Return the (X, Y) coordinate for the center point of the cell that contains the specified text.  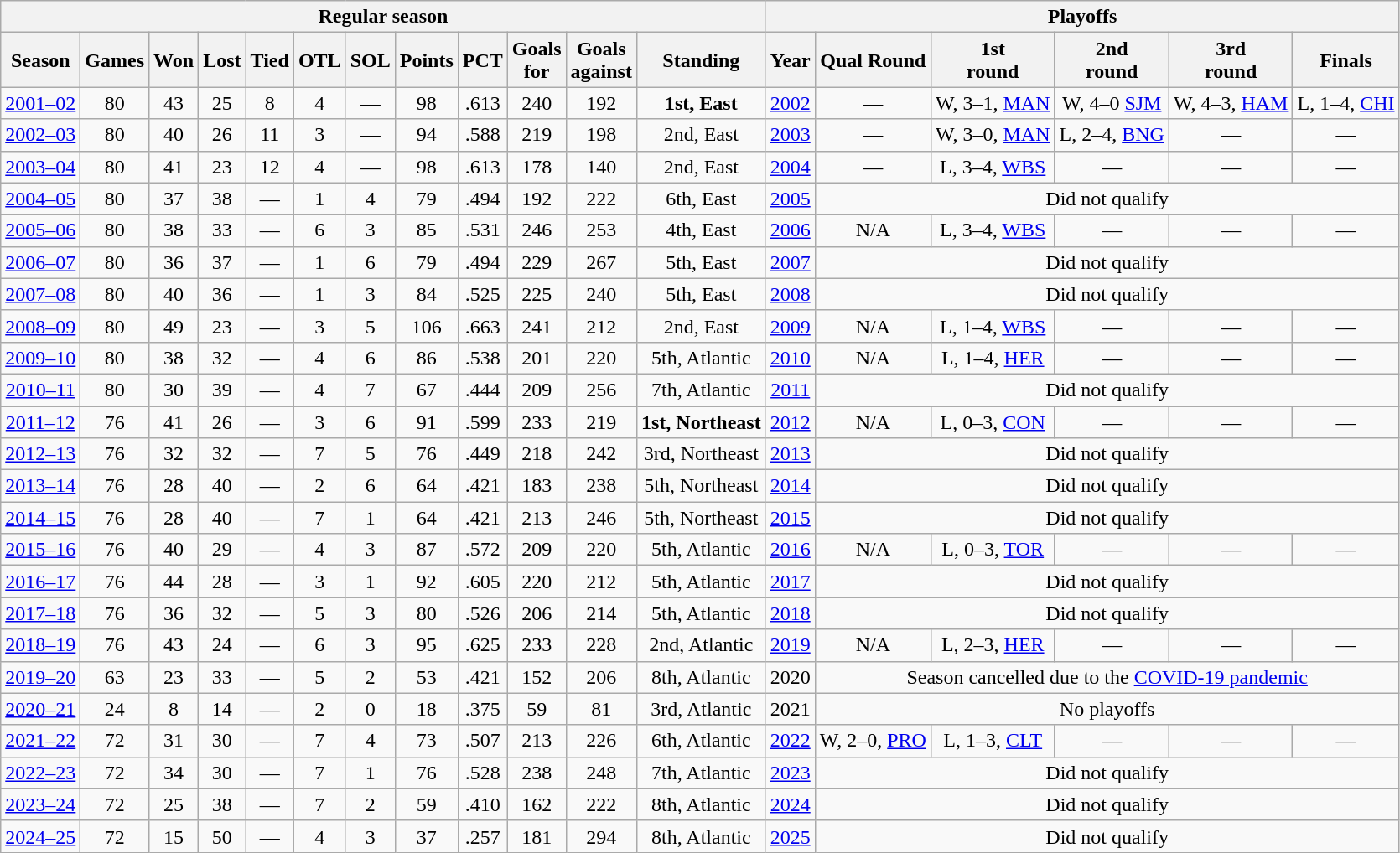
Won (174, 60)
241 (537, 326)
.449 (483, 454)
218 (537, 454)
Goalsfor (537, 60)
2005–06 (40, 230)
2008 (790, 294)
2nd, Atlantic (701, 645)
181 (537, 836)
253 (601, 230)
Year (790, 60)
2024–25 (40, 836)
2004 (790, 167)
2009 (790, 326)
W, 3–1, MAN (993, 103)
PCT (483, 60)
W, 4–0 SJM (1112, 103)
3rd, Northeast (701, 454)
2002–03 (40, 135)
L, 1–4, CHI (1346, 103)
94 (426, 135)
1stround (993, 60)
Playoffs (1082, 17)
106 (426, 326)
Points (426, 60)
18 (426, 709)
2018–19 (40, 645)
6th, Atlantic (701, 741)
242 (601, 454)
2022–23 (40, 773)
152 (537, 677)
267 (601, 262)
2005 (790, 199)
.375 (483, 709)
.444 (483, 390)
201 (537, 358)
3rd, Atlantic (701, 709)
.572 (483, 550)
2012 (790, 421)
2013–14 (40, 486)
84 (426, 294)
.410 (483, 804)
3rdround (1231, 60)
2007–08 (40, 294)
Season cancelled due to the COVID-19 pandemic (1107, 677)
2ndround (1112, 60)
225 (537, 294)
12 (270, 167)
228 (601, 645)
.588 (483, 135)
L, 1–4, WBS (993, 326)
.528 (483, 773)
0 (371, 709)
2012–13 (40, 454)
Standing (701, 60)
OTL (319, 60)
178 (537, 167)
.525 (483, 294)
14 (222, 709)
214 (601, 613)
2007 (790, 262)
39 (222, 390)
2003 (790, 135)
91 (426, 421)
87 (426, 550)
256 (601, 390)
2020 (790, 677)
2019–20 (40, 677)
Season (40, 60)
44 (174, 582)
2024 (790, 804)
162 (537, 804)
2002 (790, 103)
Goalsagainst (601, 60)
11 (270, 135)
L, 2–4, BNG (1112, 135)
W, 2–0, PRO (873, 741)
4th, East (701, 230)
.599 (483, 421)
.531 (483, 230)
Qual Round (873, 60)
294 (601, 836)
2014–15 (40, 518)
L, 1–3, CLT (993, 741)
2001–02 (40, 103)
73 (426, 741)
229 (537, 262)
2014 (790, 486)
2013 (790, 454)
L, 0–3, TOR (993, 550)
248 (601, 773)
31 (174, 741)
2010–11 (40, 390)
.538 (483, 358)
2020–21 (40, 709)
49 (174, 326)
SOL (371, 60)
34 (174, 773)
2018 (790, 613)
Finals (1346, 60)
15 (174, 836)
2019 (790, 645)
2011–12 (40, 421)
Games (115, 60)
183 (537, 486)
2015–16 (40, 550)
81 (601, 709)
.625 (483, 645)
.605 (483, 582)
140 (601, 167)
L, 0–3, CON (993, 421)
2021 (790, 709)
2025 (790, 836)
6th, East (701, 199)
.526 (483, 613)
2015 (790, 518)
2009–10 (40, 358)
2010 (790, 358)
53 (426, 677)
92 (426, 582)
2008–09 (40, 326)
50 (222, 836)
Lost (222, 60)
67 (426, 390)
2022 (790, 741)
2017 (790, 582)
2011 (790, 390)
2023 (790, 773)
85 (426, 230)
2021–22 (40, 741)
2016–17 (40, 582)
No playoffs (1107, 709)
2004–05 (40, 199)
L, 2–3, HER (993, 645)
2003–04 (40, 167)
2023–24 (40, 804)
.663 (483, 326)
Tied (270, 60)
.507 (483, 741)
198 (601, 135)
L, 1–4, HER (993, 358)
95 (426, 645)
1st, Northeast (701, 421)
63 (115, 677)
226 (601, 741)
86 (426, 358)
2006 (790, 230)
Regular season (383, 17)
.257 (483, 836)
29 (222, 550)
W, 3–0, MAN (993, 135)
W, 4–3, HAM (1231, 103)
2006–07 (40, 262)
2017–18 (40, 613)
1st, East (701, 103)
2016 (790, 550)
